Scan for the cell matching the given text and deliver its (X, Y) coordinate at center. 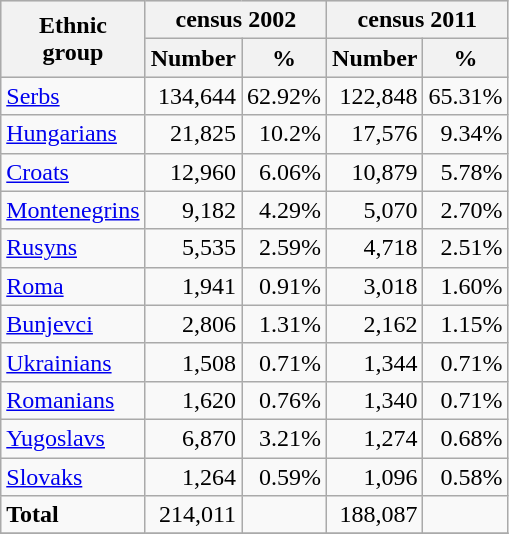
17,576 (375, 134)
188,087 (375, 515)
9.34% (466, 134)
census 2002 (236, 20)
1,264 (193, 477)
10.2% (284, 134)
62.92% (284, 96)
Ethnicgroup (73, 39)
0.59% (284, 477)
1,274 (375, 438)
Romanians (73, 400)
122,848 (375, 96)
5,070 (375, 210)
1,096 (375, 477)
Total (73, 515)
0.76% (284, 400)
2,162 (375, 324)
5.78% (466, 172)
Yugoslavs (73, 438)
214,011 (193, 515)
5,535 (193, 248)
0.68% (466, 438)
21,825 (193, 134)
0.58% (466, 477)
12,960 (193, 172)
10,879 (375, 172)
4,718 (375, 248)
1.60% (466, 286)
Serbs (73, 96)
2.70% (466, 210)
2.59% (284, 248)
1,620 (193, 400)
3.21% (284, 438)
Ukrainians (73, 362)
Croats (73, 172)
Roma (73, 286)
134,644 (193, 96)
6,870 (193, 438)
6.06% (284, 172)
Rusyns (73, 248)
1.31% (284, 324)
1.15% (466, 324)
Bunjevci (73, 324)
2,806 (193, 324)
1,508 (193, 362)
0.91% (284, 286)
1,340 (375, 400)
1,941 (193, 286)
2.51% (466, 248)
census 2011 (418, 20)
9,182 (193, 210)
Hungarians (73, 134)
Montenegrins (73, 210)
Slovaks (73, 477)
65.31% (466, 96)
3,018 (375, 286)
4.29% (284, 210)
1,344 (375, 362)
